Return the [x, y] coordinate for the center point of the cell that contains the specified text.  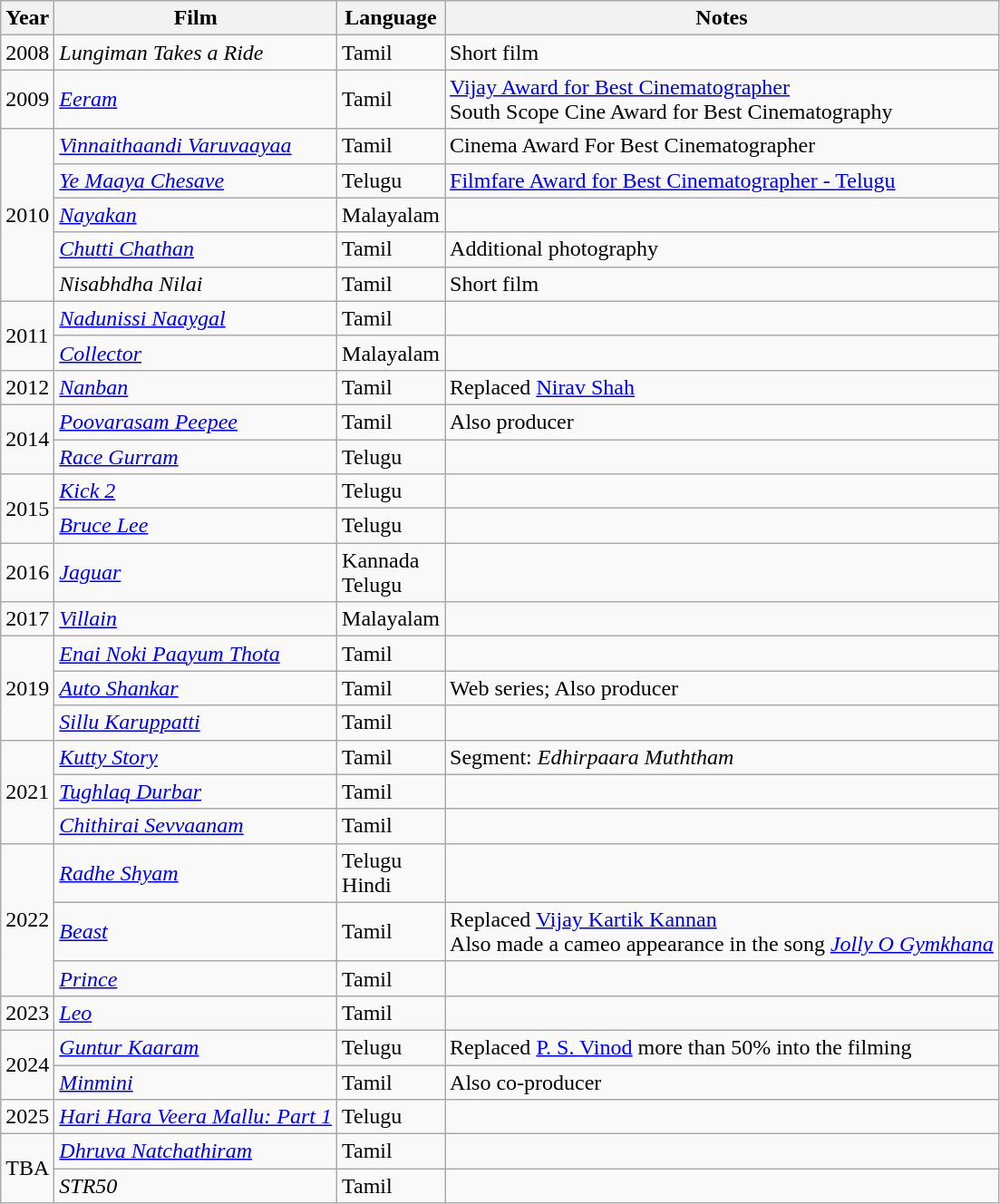
Chithirai Sevvaanam [196, 826]
Beast [196, 932]
2009 [27, 100]
KannadaTelugu [392, 573]
Chutti Chathan [196, 249]
Nayakan [196, 215]
Nadunissi Naaygal [196, 318]
Leo [196, 1013]
2012 [27, 387]
Nisabhdha Nilai [196, 284]
2023 [27, 1013]
2021 [27, 791]
Replaced Vijay Kartik KannanAlso made a cameo appearance in the song Jolly O Gymkhana [722, 932]
2008 [27, 53]
2014 [27, 439]
STR50 [196, 1186]
Villain [196, 619]
Replaced Nirav Shah [722, 387]
Tughlaq Durbar [196, 791]
2010 [27, 215]
Race Gurram [196, 456]
Bruce Lee [196, 526]
Jaguar [196, 573]
Prince [196, 978]
Vijay Award for Best CinematographerSouth Scope Cine Award for Best Cinematography [722, 100]
Film [196, 18]
Also co-producer [722, 1082]
2015 [27, 509]
Auto Shankar [196, 688]
Kutty Story [196, 757]
Guntur Kaaram [196, 1047]
Nanban [196, 387]
2025 [27, 1117]
2016 [27, 573]
Additional photography [722, 249]
Poovarasam Peepee [196, 422]
2011 [27, 335]
Lungiman Takes a Ride [196, 53]
Dhruva Natchathiram [196, 1151]
Notes [722, 18]
TBA [27, 1169]
Segment: Edhirpaara Muththam [722, 757]
Ye Maaya Chesave [196, 180]
Language [392, 18]
Collector [196, 353]
Replaced P. S. Vinod more than 50% into the filming [722, 1047]
2017 [27, 619]
Minmini [196, 1082]
Hari Hara Veera Mallu: Part 1 [196, 1117]
TeluguHindi [392, 872]
Year [27, 18]
Sillu Karuppatti [196, 723]
Filmfare Award for Best Cinematographer - Telugu [722, 180]
Vinnaithaandi Varuvaayaa [196, 146]
Radhe Shyam [196, 872]
2019 [27, 688]
Cinema Award For Best Cinematographer [722, 146]
2022 [27, 919]
Also producer [722, 422]
Eeram [196, 100]
2024 [27, 1064]
Kick 2 [196, 491]
Enai Noki Paayum Thota [196, 654]
Web series; Also producer [722, 688]
